Pinpoint the cell where the given text exists, returning its (X, Y) midpoint coordinate. 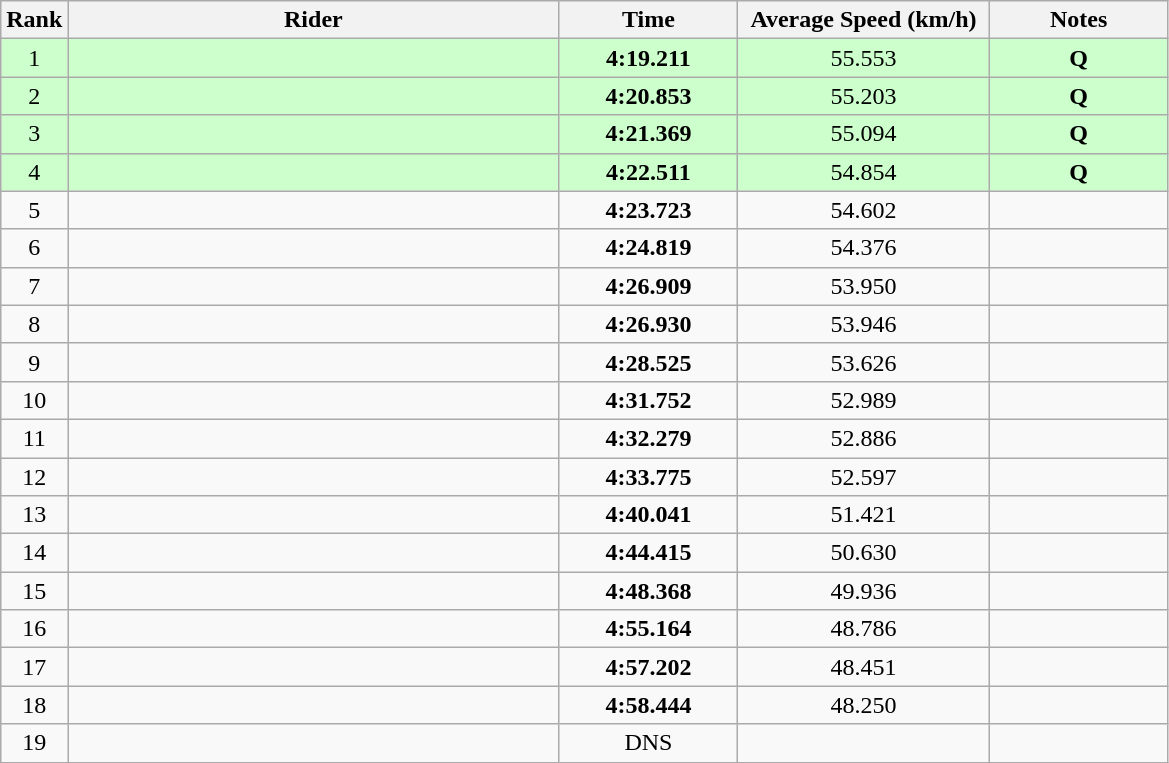
4:20.853 (648, 96)
Time (648, 20)
Notes (1078, 20)
7 (34, 286)
55.553 (864, 58)
4:21.369 (648, 134)
51.421 (864, 515)
4:22.511 (648, 172)
19 (34, 743)
4:26.930 (648, 324)
16 (34, 629)
53.946 (864, 324)
1 (34, 58)
48.250 (864, 705)
52.886 (864, 438)
5 (34, 210)
54.854 (864, 172)
48.451 (864, 667)
4 (34, 172)
4:28.525 (648, 362)
14 (34, 553)
Average Speed (km/h) (864, 20)
9 (34, 362)
8 (34, 324)
53.626 (864, 362)
4:19.211 (648, 58)
49.936 (864, 591)
52.989 (864, 400)
50.630 (864, 553)
4:24.819 (648, 248)
13 (34, 515)
55.203 (864, 96)
15 (34, 591)
4:48.368 (648, 591)
48.786 (864, 629)
17 (34, 667)
4:33.775 (648, 477)
54.376 (864, 248)
12 (34, 477)
4:23.723 (648, 210)
4:40.041 (648, 515)
4:32.279 (648, 438)
4:57.202 (648, 667)
4:55.164 (648, 629)
3 (34, 134)
18 (34, 705)
11 (34, 438)
4:31.752 (648, 400)
6 (34, 248)
53.950 (864, 286)
4:26.909 (648, 286)
4:58.444 (648, 705)
DNS (648, 743)
Rider (314, 20)
54.602 (864, 210)
52.597 (864, 477)
Rank (34, 20)
4:44.415 (648, 553)
55.094 (864, 134)
10 (34, 400)
2 (34, 96)
